Capture the cell that displays the provided text and extract its [x, y] central coordinate. 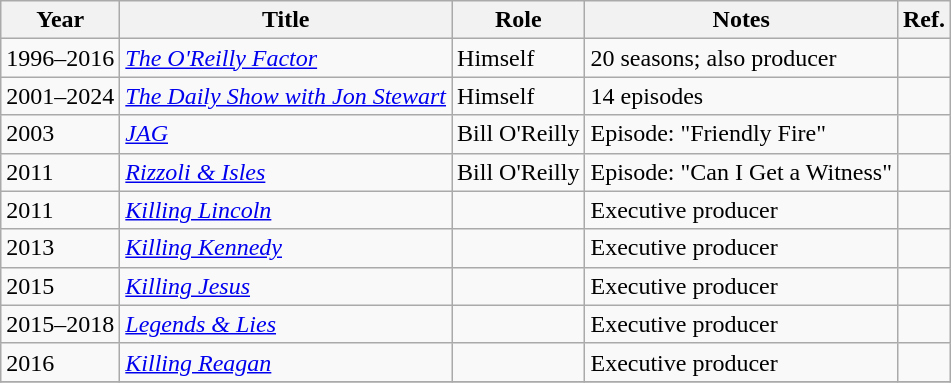
2015 [60, 286]
The Daily Show with Jon Stewart [286, 96]
Killing Reagan [286, 362]
Legends & Lies [286, 324]
2015–2018 [60, 324]
The O'Reilly Factor [286, 58]
Notes [742, 20]
2003 [60, 134]
Ref. [924, 20]
Killing Lincoln [286, 210]
Killing Jesus [286, 286]
2013 [60, 248]
Episode: "Can I Get a Witness" [742, 172]
2016 [60, 362]
Title [286, 20]
Role [518, 20]
Episode: "Friendly Fire" [742, 134]
2001–2024 [60, 96]
14 episodes [742, 96]
Year [60, 20]
JAG [286, 134]
20 seasons; also producer [742, 58]
1996–2016 [60, 58]
Rizzoli & Isles [286, 172]
Killing Kennedy [286, 248]
